Extract the (X, Y) coordinate from the center of the cell holding the provided text.  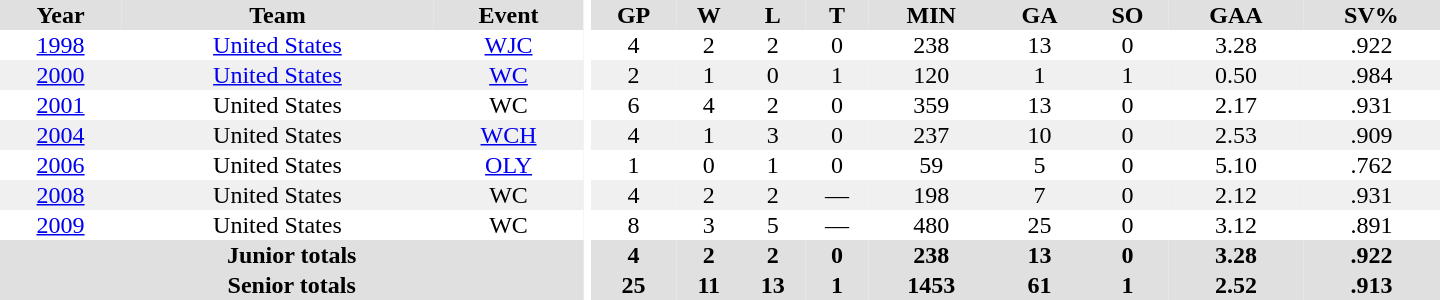
OLY (509, 165)
SO (1128, 15)
GP (633, 15)
59 (931, 165)
3.12 (1236, 225)
WCH (509, 135)
1998 (60, 45)
Event (509, 15)
11 (709, 285)
GA (1040, 15)
6 (633, 105)
10 (1040, 135)
2009 (60, 225)
2.12 (1236, 195)
Year (60, 15)
W (709, 15)
.913 (1372, 285)
2006 (60, 165)
Junior totals (292, 255)
.891 (1372, 225)
.984 (1372, 75)
1453 (931, 285)
7 (1040, 195)
5.10 (1236, 165)
2.53 (1236, 135)
2004 (60, 135)
.762 (1372, 165)
GAA (1236, 15)
2008 (60, 195)
.909 (1372, 135)
120 (931, 75)
2.17 (1236, 105)
WJC (509, 45)
61 (1040, 285)
8 (633, 225)
2.52 (1236, 285)
T (837, 15)
0.50 (1236, 75)
359 (931, 105)
2001 (60, 105)
198 (931, 195)
L (773, 15)
MIN (931, 15)
Senior totals (292, 285)
2000 (60, 75)
SV% (1372, 15)
480 (931, 225)
Team (278, 15)
237 (931, 135)
